Extract the [X, Y] coordinate from the center of the cell holding the provided text.  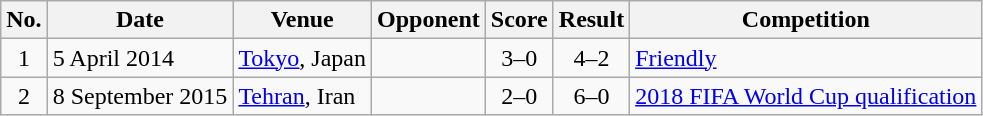
4–2 [591, 58]
6–0 [591, 96]
Competition [806, 20]
3–0 [519, 58]
Opponent [429, 20]
Score [519, 20]
2018 FIFA World Cup qualification [806, 96]
1 [24, 58]
2–0 [519, 96]
Result [591, 20]
Friendly [806, 58]
Tokyo, Japan [302, 58]
Tehran, Iran [302, 96]
Venue [302, 20]
Date [140, 20]
5 April 2014 [140, 58]
8 September 2015 [140, 96]
2 [24, 96]
No. [24, 20]
